Capture the cell that displays the provided text and extract its (x, y) central coordinate. 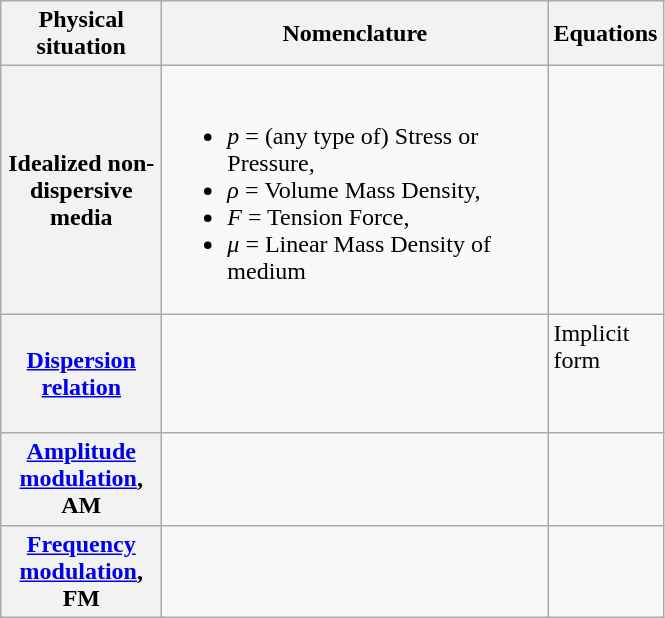
Equations (606, 34)
Dispersion relation (82, 374)
p = (any type of) Stress or Pressure,ρ = Volume Mass Density,F = Tension Force,μ = Linear Mass Density of medium (355, 190)
Amplitude modulation, AM (82, 479)
Idealized non-dispersive media (82, 190)
Nomenclature (355, 34)
Implicit form (606, 374)
Physical situation (82, 34)
Frequency modulation, FM (82, 571)
